Search for the cell housing the specified text and yield its (x, y) center coordinate. 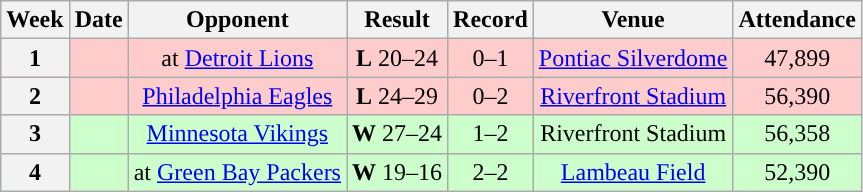
Lambeau Field (633, 172)
W 27–24 (396, 134)
4 (35, 172)
52,390 (797, 172)
Attendance (797, 20)
Opponent (237, 20)
1 (35, 58)
0–1 (491, 58)
Philadelphia Eagles (237, 96)
47,899 (797, 58)
56,358 (797, 134)
W 19–16 (396, 172)
2 (35, 96)
Week (35, 20)
at Green Bay Packers (237, 172)
Minnesota Vikings (237, 134)
Record (491, 20)
L 24–29 (396, 96)
Venue (633, 20)
Pontiac Silverdome (633, 58)
1–2 (491, 134)
L 20–24 (396, 58)
3 (35, 134)
0–2 (491, 96)
56,390 (797, 96)
at Detroit Lions (237, 58)
Result (396, 20)
Date (98, 20)
2–2 (491, 172)
